Scan for the cell matching the given text and deliver its (x, y) coordinate at center. 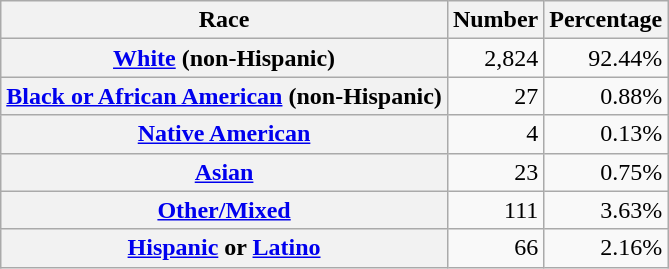
White (non-Hispanic) (224, 58)
0.88% (606, 96)
Hispanic or Latino (224, 248)
92.44% (606, 58)
Number (495, 20)
2,824 (495, 58)
4 (495, 134)
Other/Mixed (224, 210)
Native American (224, 134)
0.75% (606, 172)
23 (495, 172)
Race (224, 20)
111 (495, 210)
2.16% (606, 248)
3.63% (606, 210)
66 (495, 248)
Black or African American (non-Hispanic) (224, 96)
0.13% (606, 134)
Asian (224, 172)
27 (495, 96)
Percentage (606, 20)
